Capture the cell that displays the provided text and extract its [X, Y] central coordinate. 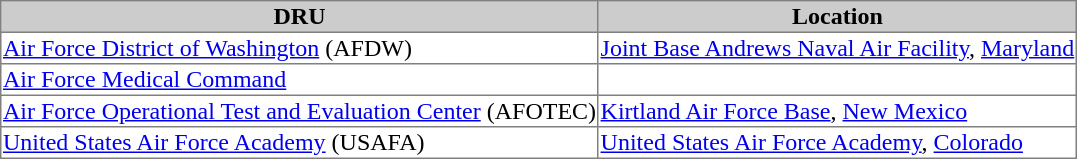
Location [837, 17]
Air Force District of Washington (AFDW) [300, 48]
Joint Base Andrews Naval Air Facility, Maryland [837, 48]
United States Air Force Academy (USAFA) [300, 143]
Air Force Operational Test and Evaluation Center (AFOTEC) [300, 111]
United States Air Force Academy, Colorado [837, 143]
DRU [300, 17]
Kirtland Air Force Base, New Mexico [837, 111]
Air Force Medical Command [300, 80]
